Extract the (x, y) coordinate from the center of the cell holding the provided text.  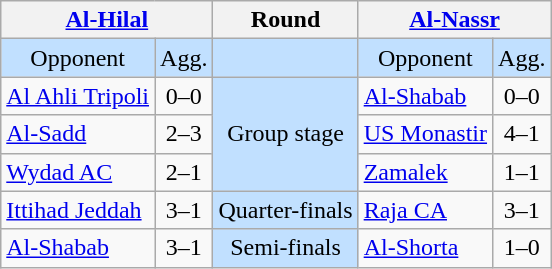
1–0 (522, 248)
US Monastir (425, 134)
Round (286, 20)
Group stage (286, 134)
Wydad AC (78, 172)
2–1 (184, 172)
Zamalek (425, 172)
Al-Shorta (425, 248)
Al-Nassr (454, 20)
2–3 (184, 134)
Semi-finals (286, 248)
Al Ahli Tripoli (78, 96)
Ittihad Jeddah (78, 210)
Al-Sadd (78, 134)
4–1 (522, 134)
Al-Hilal (107, 20)
Raja CA (425, 210)
Quarter-finals (286, 210)
1–1 (522, 172)
